Capture the cell that displays the provided text and extract its (x, y) central coordinate. 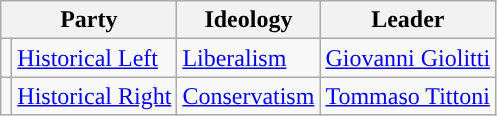
Ideology (248, 20)
Historical Left (94, 58)
Giovanni Giolitti (408, 58)
Leader (408, 20)
Liberalism (248, 58)
Tommaso Tittoni (408, 96)
Historical Right (94, 96)
Party (89, 20)
Conservatism (248, 96)
